From the cell containing the given text, extract its center point as [x, y] coordinate. 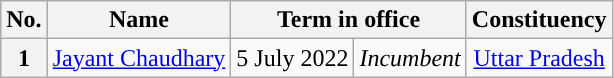
No. [24, 20]
Constituency [539, 20]
5 July 2022 [292, 58]
Term in office [348, 20]
Incumbent [410, 58]
1 [24, 58]
Name [139, 20]
Jayant Chaudhary [139, 58]
Uttar Pradesh [539, 58]
